From the cell containing the given text, extract its center point as (X, Y) coordinate. 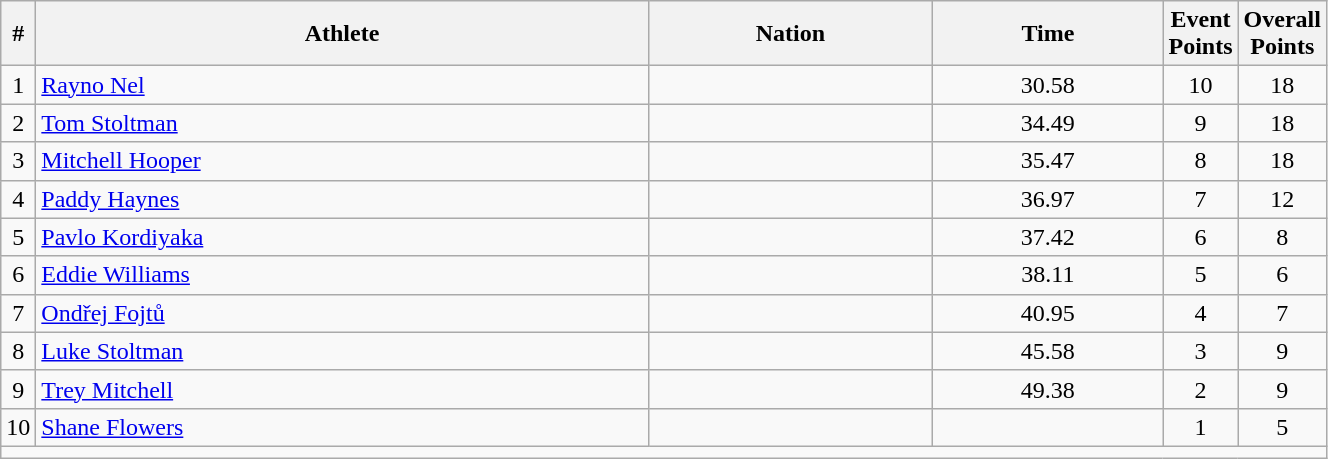
34.49 (1048, 123)
49.38 (1048, 389)
40.95 (1048, 313)
Ondřej Fojtů (342, 313)
45.58 (1048, 351)
# (18, 34)
Paddy Haynes (342, 199)
Athlete (342, 34)
36.97 (1048, 199)
Luke Stoltman (342, 351)
Pavlo Kordiyaka (342, 237)
12 (1282, 199)
35.47 (1048, 161)
Tom Stoltman (342, 123)
30.58 (1048, 85)
38.11 (1048, 275)
Shane Flowers (342, 427)
Mitchell Hooper (342, 161)
Eddie Williams (342, 275)
Overall Points (1282, 34)
Time (1048, 34)
Trey Mitchell (342, 389)
Event Points (1200, 34)
37.42 (1048, 237)
Rayno Nel (342, 85)
Nation (790, 34)
